Capture the cell that displays the provided text and extract its (X, Y) central coordinate. 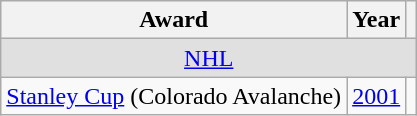
NHL (209, 58)
Year (376, 20)
Award (174, 20)
Stanley Cup (Colorado Avalanche) (174, 96)
2001 (376, 96)
